Capture the cell that displays the provided text and extract its (X, Y) central coordinate. 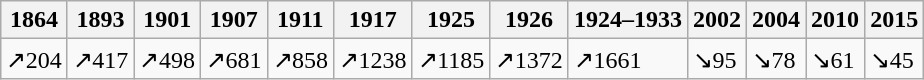
1926 (530, 20)
1911 (300, 20)
↘45 (894, 59)
↗1661 (628, 59)
↗204 (34, 59)
2002 (716, 20)
1917 (374, 20)
1925 (451, 20)
↗1238 (374, 59)
2015 (894, 20)
↗1372 (530, 59)
2004 (776, 20)
1901 (168, 20)
↗417 (100, 59)
↘78 (776, 59)
↘95 (716, 59)
2010 (836, 20)
↗681 (234, 59)
↗1185 (451, 59)
1924–1933 (628, 20)
↗498 (168, 59)
1864 (34, 20)
↘61 (836, 59)
1907 (234, 20)
↗858 (300, 59)
1893 (100, 20)
